Pinpoint the cell where the given text exists, returning its [X, Y] midpoint coordinate. 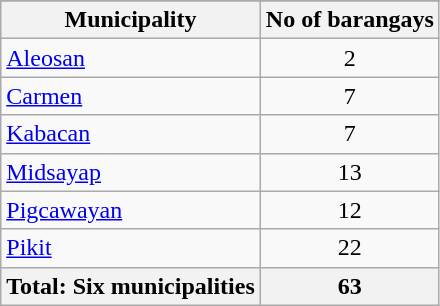
Kabacan [131, 134]
63 [350, 286]
Aleosan [131, 58]
Pikit [131, 248]
Carmen [131, 96]
Municipality [131, 20]
2 [350, 58]
Total: Six municipalities [131, 286]
12 [350, 210]
Midsayap [131, 172]
Pigcawayan [131, 210]
22 [350, 248]
No of barangays [350, 20]
13 [350, 172]
